Pinpoint the cell where the given text exists, returning its [x, y] midpoint coordinate. 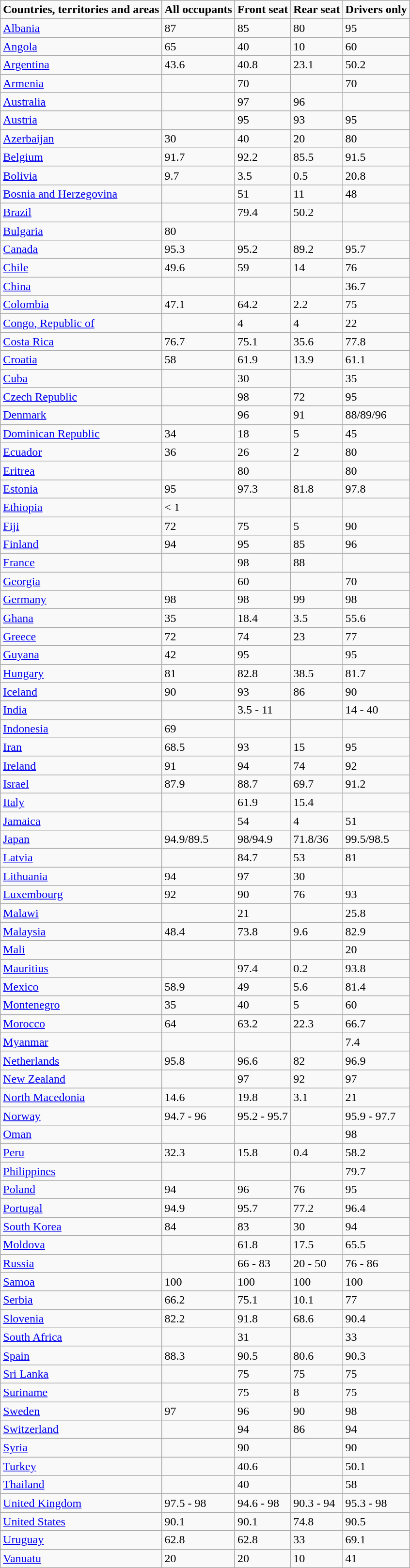
Ireland [81, 765]
Japan [81, 839]
2.2 [317, 305]
94.6 - 98 [263, 1503]
Colombia [81, 305]
Jamaica [81, 821]
38.5 [317, 673]
10.1 [317, 1300]
Turkey [81, 1466]
Russia [81, 1263]
Portugal [81, 1208]
66.7 [376, 1024]
15.4 [317, 802]
68.5 [198, 747]
All occupants [198, 10]
19.8 [263, 1097]
74.8 [317, 1521]
Ecuador [81, 452]
77.2 [317, 1208]
Luxembourg [81, 895]
Ethiopia [81, 507]
94.9/89.5 [198, 839]
Costa Rica [81, 342]
22.3 [317, 1024]
36 [198, 452]
41 [376, 1558]
40.6 [263, 1466]
Samoa [81, 1282]
0.5 [317, 175]
25.8 [376, 913]
Fiji [81, 526]
Norway [81, 1116]
3.5 - 11 [263, 710]
79.4 [263, 212]
87.9 [198, 784]
15.8 [263, 1153]
Angola [81, 47]
18 [263, 434]
96.6 [263, 1060]
North Macedonia [81, 1097]
Syria [81, 1448]
61.8 [263, 1245]
95.2 - 95.7 [263, 1116]
49 [263, 987]
Austria [81, 120]
Latvia [81, 858]
11 [317, 194]
91.7 [198, 157]
92.2 [263, 157]
Greece [81, 637]
88 [317, 563]
50.1 [376, 1466]
40.8 [263, 65]
Serbia [81, 1300]
93.8 [376, 968]
New Zealand [81, 1079]
Estonia [81, 489]
Poland [81, 1190]
United States [81, 1521]
48.4 [198, 931]
< 1 [198, 507]
Switzerland [81, 1429]
58.9 [198, 987]
82.9 [376, 931]
43.6 [198, 65]
Guyana [81, 655]
Germany [81, 600]
64.2 [263, 305]
Myanmar [81, 1042]
48 [376, 194]
Argentina [81, 65]
Chile [81, 268]
Thailand [81, 1485]
Dominican Republic [81, 434]
23.1 [317, 65]
Denmark [81, 415]
Eritrea [81, 470]
Czech Republic [81, 397]
82.8 [263, 673]
35.6 [317, 342]
97.3 [263, 489]
Sweden [81, 1411]
Lithuania [81, 876]
20.8 [376, 175]
8 [317, 1392]
81.4 [376, 987]
91.8 [263, 1319]
47.1 [198, 305]
22 [376, 323]
Philippines [81, 1171]
Peru [81, 1153]
69.7 [317, 784]
Croatia [81, 360]
Vanuatu [81, 1558]
Ghana [81, 618]
18.4 [263, 618]
96.4 [376, 1208]
76.7 [198, 342]
84.7 [263, 858]
Finland [81, 544]
China [81, 286]
Armenia [81, 83]
Mali [81, 950]
17.5 [317, 1245]
53 [317, 858]
58.2 [376, 1153]
98/94.9 [263, 839]
94.9 [198, 1208]
99 [317, 600]
90.3 [376, 1355]
Drivers only [376, 10]
65.5 [376, 1245]
32.3 [198, 1153]
91.5 [376, 157]
0.4 [317, 1153]
76 - 86 [376, 1263]
Countries, territories and areas [81, 10]
64 [198, 1024]
Georgia [81, 581]
Italy [81, 802]
88.3 [198, 1355]
90.3 - 94 [317, 1503]
54 [263, 821]
49.6 [198, 268]
66 - 83 [263, 1263]
Bulgaria [81, 231]
9.6 [317, 931]
Bosnia and Herzegovina [81, 194]
95.3 - 98 [376, 1503]
United Kingdom [81, 1503]
Israel [81, 784]
82 [317, 1060]
87 [198, 28]
Iceland [81, 692]
9.7 [198, 175]
68.6 [317, 1319]
66.2 [198, 1300]
63.2 [263, 1024]
Indonesia [81, 729]
Bolivia [81, 175]
36.7 [376, 286]
95.8 [198, 1060]
55.6 [376, 618]
83 [263, 1226]
81.8 [317, 489]
Spain [81, 1355]
84 [198, 1226]
91.2 [376, 784]
79.7 [376, 1171]
Azerbaijan [81, 139]
South Africa [81, 1337]
95.9 - 97.7 [376, 1116]
42 [198, 655]
31 [263, 1337]
Hungary [81, 673]
Montenegro [81, 1005]
94.7 - 96 [198, 1116]
Sri Lanka [81, 1374]
81.7 [376, 673]
20 - 50 [317, 1263]
14 - 40 [376, 710]
7.4 [376, 1042]
Uruguay [81, 1540]
Iran [81, 747]
95.2 [263, 249]
Moldova [81, 1245]
Belgium [81, 157]
45 [376, 434]
82.2 [198, 1319]
Suriname [81, 1392]
88.7 [263, 784]
97.8 [376, 489]
96.9 [376, 1060]
97.5 - 98 [198, 1503]
0.2 [317, 968]
Mauritius [81, 968]
59 [263, 268]
23 [317, 637]
India [81, 710]
Morocco [81, 1024]
2 [317, 452]
61.1 [376, 360]
Albania [81, 28]
71.8/36 [317, 839]
26 [263, 452]
Netherlands [81, 1060]
5.6 [317, 987]
88/89/96 [376, 415]
69.1 [376, 1540]
Rear seat [317, 10]
Malaysia [81, 931]
89.2 [317, 249]
80.6 [317, 1355]
14.6 [198, 1097]
69 [198, 729]
Cuba [81, 378]
65 [198, 47]
73.8 [263, 931]
Front seat [263, 10]
85.5 [317, 157]
95.3 [198, 249]
Mexico [81, 987]
97.4 [263, 968]
13.9 [317, 360]
Malawi [81, 913]
Australia [81, 102]
34 [198, 434]
90.4 [376, 1319]
99.5/98.5 [376, 839]
Slovenia [81, 1319]
Brazil [81, 212]
Oman [81, 1134]
14 [317, 268]
3.1 [317, 1097]
15 [317, 747]
Congo, Republic of [81, 323]
France [81, 563]
77.8 [376, 342]
Canada [81, 249]
South Korea [81, 1226]
